Return the [X, Y] coordinate for the center point of the cell that contains the specified text.  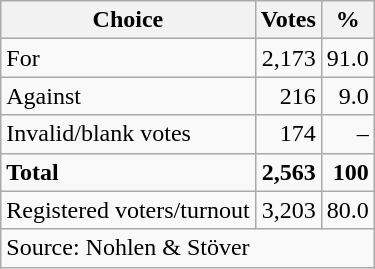
216 [288, 96]
100 [348, 172]
Registered voters/turnout [128, 210]
– [348, 134]
Invalid/blank votes [128, 134]
174 [288, 134]
Source: Nohlen & Stöver [188, 248]
Total [128, 172]
2,173 [288, 58]
% [348, 20]
9.0 [348, 96]
Choice [128, 20]
80.0 [348, 210]
3,203 [288, 210]
Votes [288, 20]
91.0 [348, 58]
For [128, 58]
2,563 [288, 172]
Against [128, 96]
